Scan for the cell matching the given text and deliver its (X, Y) coordinate at center. 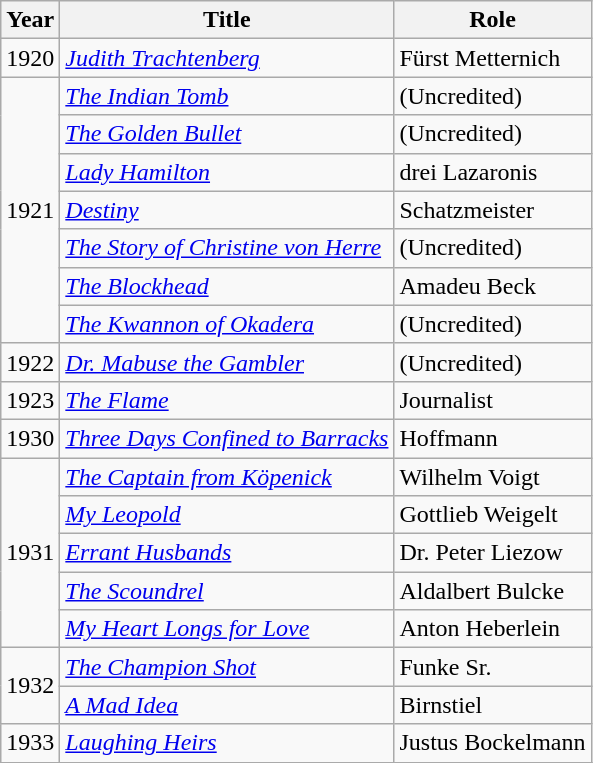
Year (30, 20)
1922 (30, 362)
1921 (30, 210)
The Flame (227, 400)
Destiny (227, 210)
Role (492, 20)
The Champion Shot (227, 667)
Justus Bockelmann (492, 743)
The Kwannon of Okadera (227, 324)
Funke Sr. (492, 667)
Judith Trachtenberg (227, 58)
1923 (30, 400)
Three Days Confined to Barracks (227, 438)
1933 (30, 743)
My Heart Longs for Love (227, 629)
The Scoundrel (227, 591)
A Mad Idea (227, 705)
Journalist (492, 400)
The Golden Bullet (227, 134)
Gottlieb Weigelt (492, 515)
Title (227, 20)
Laughing Heirs (227, 743)
Aldalbert Bulcke (492, 591)
Schatzmeister (492, 210)
Lady Hamilton (227, 172)
The Indian Tomb (227, 96)
Wilhelm Voigt (492, 477)
Hoffmann (492, 438)
The Story of Christine von Herre (227, 248)
Amadeu Beck (492, 286)
The Captain from Köpenick (227, 477)
Dr. Peter Liezow (492, 553)
Fürst Metternich (492, 58)
Errant Husbands (227, 553)
Birnstiel (492, 705)
1930 (30, 438)
My Leopold (227, 515)
1932 (30, 686)
Dr. Mabuse the Gambler (227, 362)
drei Lazaronis (492, 172)
Anton Heberlein (492, 629)
1931 (30, 553)
1920 (30, 58)
The Blockhead (227, 286)
